Locate the cell with the specified text and output its (x, y) center coordinate. 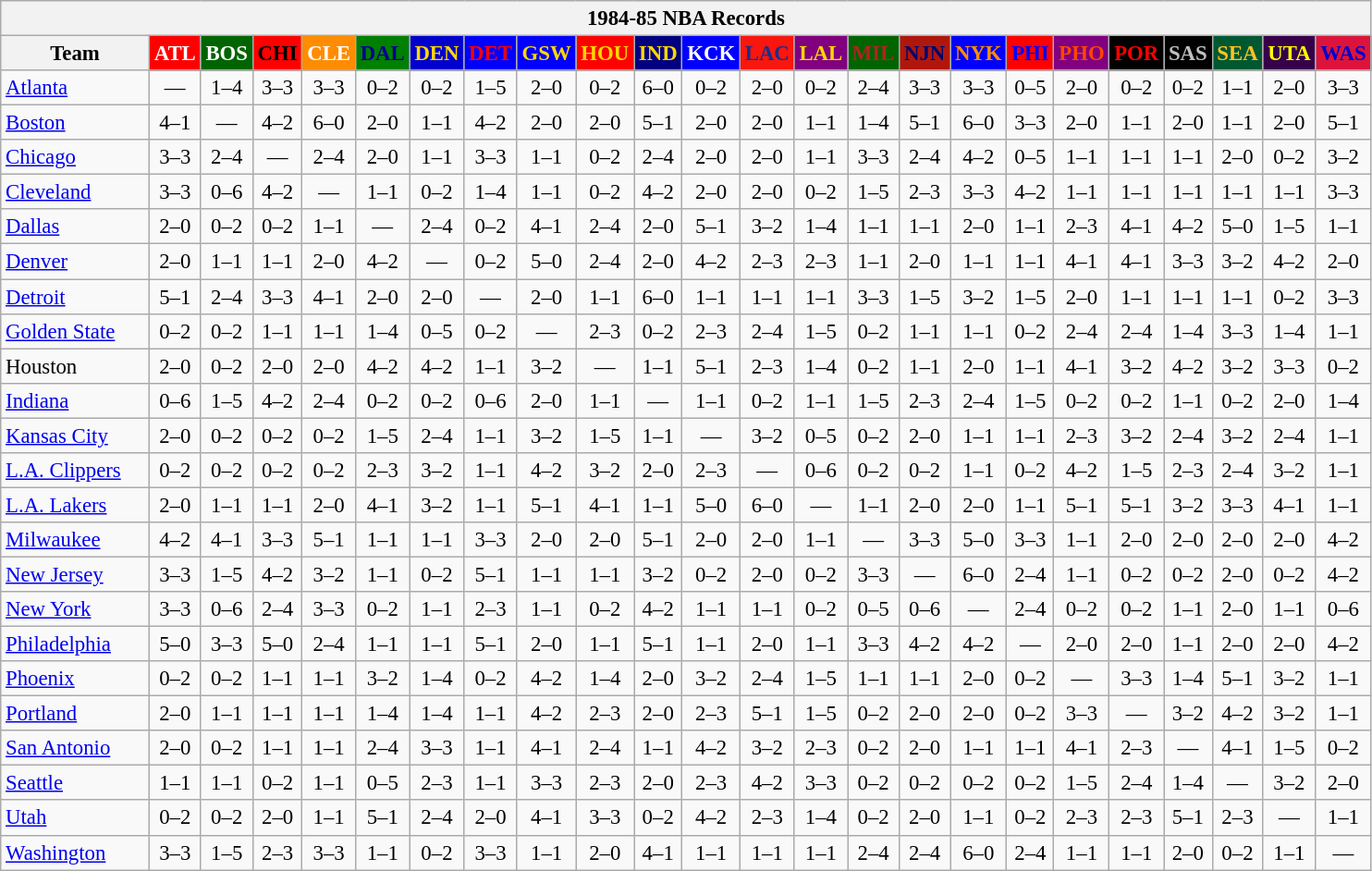
Utah (76, 818)
DAL (383, 54)
Chicago (76, 157)
New York (76, 609)
Team (76, 54)
POR (1137, 54)
Philadelphia (76, 644)
IND (658, 54)
Detroit (76, 297)
Dallas (76, 227)
KCK (712, 54)
GSW (546, 54)
WAS (1343, 54)
Washington (76, 853)
SEA (1237, 54)
Seattle (76, 783)
Indiana (76, 400)
New Jersey (76, 574)
BOS (227, 54)
HOU (605, 54)
Houston (76, 366)
L.A. Clippers (76, 471)
NJN (925, 54)
Denver (76, 262)
Cleveland (76, 192)
Milwaukee (76, 540)
NYK (978, 54)
SAS (1188, 54)
CLE (329, 54)
UTA (1289, 54)
CHI (277, 54)
Atlanta (76, 88)
Portland (76, 714)
Boston (76, 123)
PHI (1030, 54)
San Antonio (76, 748)
DEN (436, 54)
ATL (175, 54)
Phoenix (76, 679)
PHO (1082, 54)
DET (490, 54)
LAC (767, 54)
1984-85 NBA Records (686, 18)
MIL (874, 54)
L.A. Lakers (76, 505)
Golden State (76, 331)
Kansas City (76, 435)
LAL (821, 54)
